Locate the cell with the specified text and output its (X, Y) center coordinate. 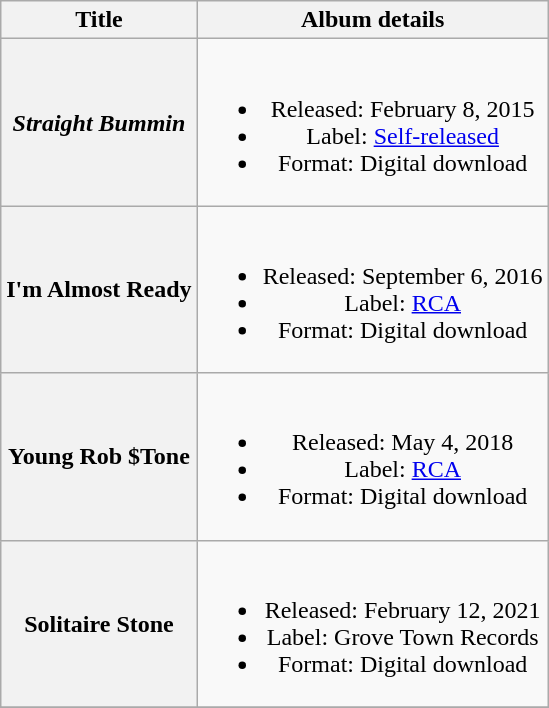
Solitaire Stone (99, 624)
Title (99, 20)
Released: February 12, 2021Label: Grove Town RecordsFormat: Digital download (372, 624)
Released: May 4, 2018Label: RCAFormat: Digital download (372, 456)
Album details (372, 20)
Young Rob $Tone (99, 456)
Released: September 6, 2016Label: RCAFormat: Digital download (372, 290)
I'm Almost Ready (99, 290)
Released: February 8, 2015Label: Self-releasedFormat: Digital download (372, 122)
Straight Bummin (99, 122)
